Locate the cell with the specified text and output its [x, y] center coordinate. 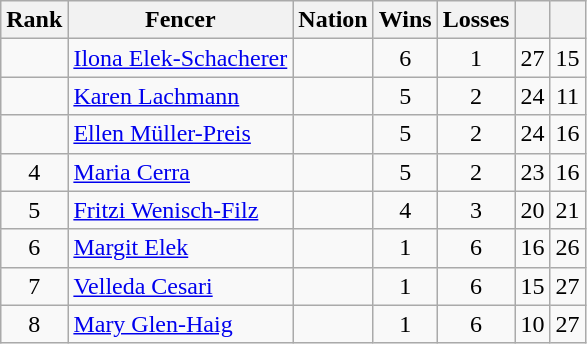
11 [568, 96]
Velleda Cesari [180, 286]
26 [568, 248]
Ilona Elek-Schacherer [180, 58]
Mary Glen-Haig [180, 324]
Fritzi Wenisch-Filz [180, 210]
20 [532, 210]
7 [34, 286]
10 [532, 324]
Nation [333, 20]
Fencer [180, 20]
Wins [405, 20]
3 [476, 210]
Karen Lachmann [180, 96]
23 [532, 172]
8 [34, 324]
21 [568, 210]
Rank [34, 20]
Ellen Müller-Preis [180, 134]
Losses [476, 20]
Margit Elek [180, 248]
Maria Cerra [180, 172]
